Search for the cell housing the specified text and yield its (X, Y) center coordinate. 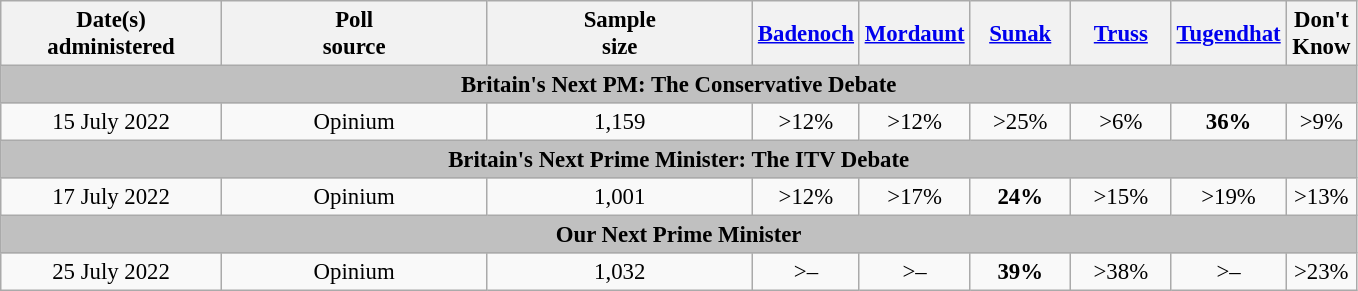
>13% (1322, 197)
>6% (1122, 122)
>9% (1322, 122)
Samplesize (620, 34)
>19% (1228, 197)
Mordaunt (914, 34)
Date(s) administered (112, 34)
24% (1020, 197)
>17% (914, 197)
17 July 2022 (112, 197)
Truss (1122, 34)
Tugendhat (1228, 34)
>15% (1122, 197)
Poll source (354, 34)
Britain's Next PM: The Conservative Debate (679, 85)
1,159 (620, 122)
Sunak (1020, 34)
Don't Know (1322, 34)
Our Next Prime Minister (679, 235)
>25% (1020, 122)
1,001 (620, 197)
Britain's Next Prime Minister: The ITV Debate (679, 160)
36% (1228, 122)
Badenoch (806, 34)
15 July 2022 (112, 122)
